Find where the given text appears and provide that cell's center as (x, y) coordinate. 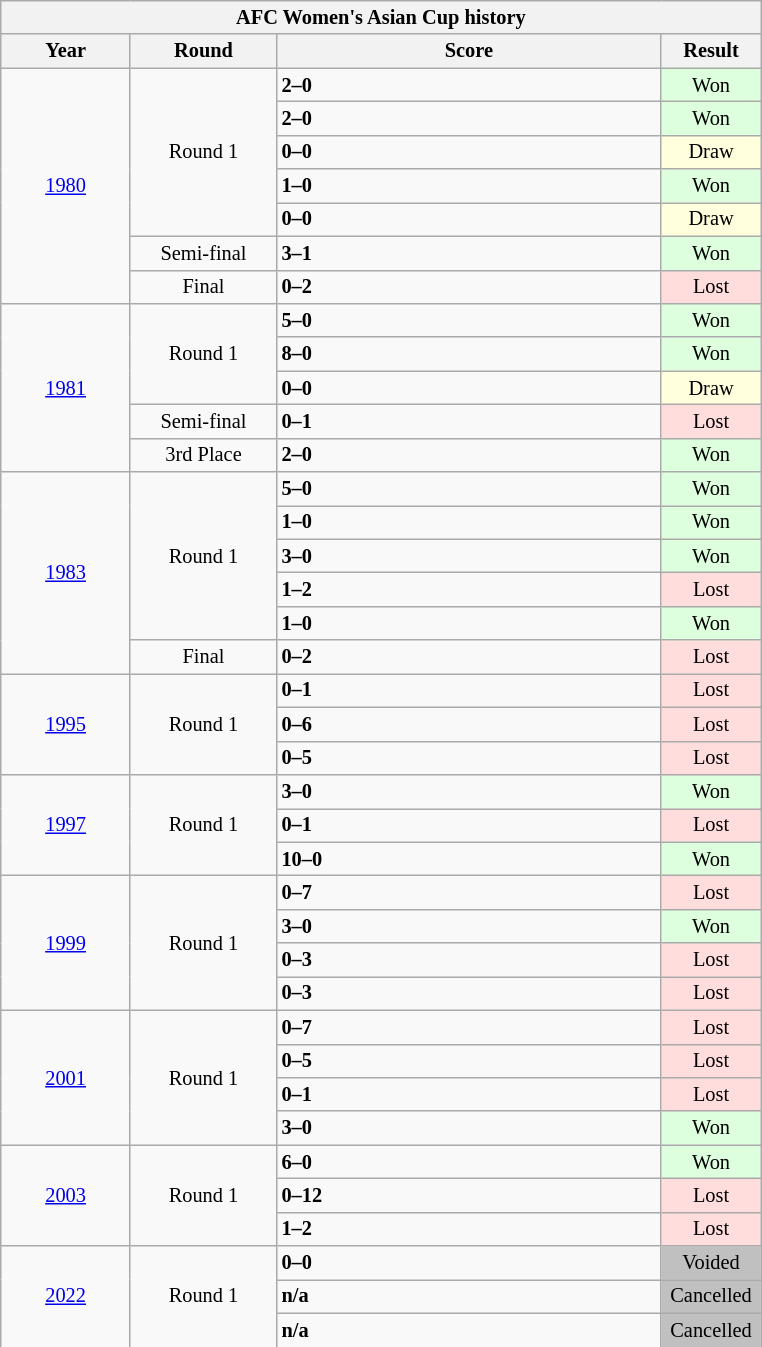
6–0 (470, 1162)
Result (711, 51)
2001 (66, 1078)
3rd Place (203, 455)
0–6 (470, 724)
2003 (66, 1196)
1980 (66, 186)
0–12 (470, 1195)
1981 (66, 387)
2022 (66, 1296)
1999 (66, 942)
8–0 (470, 354)
1983 (66, 573)
1997 (66, 824)
Year (66, 51)
AFC Women's Asian Cup history (381, 17)
3–1 (470, 253)
Round (203, 51)
Score (470, 51)
Voided (711, 1263)
10–0 (470, 859)
1995 (66, 724)
